Capture the cell that displays the provided text and extract its [x, y] central coordinate. 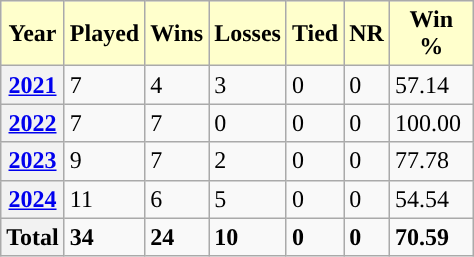
Tied [314, 34]
11 [104, 199]
70.59 [431, 237]
54.54 [431, 199]
Wins [177, 34]
2022 [33, 123]
3 [248, 85]
57.14 [431, 85]
2 [248, 161]
4 [177, 85]
2023 [33, 161]
2021 [33, 85]
77.78 [431, 161]
9 [104, 161]
Played [104, 34]
Total [33, 237]
100.00 [431, 123]
2024 [33, 199]
Year [33, 34]
Win % [431, 34]
NR [367, 34]
24 [177, 237]
Losses [248, 34]
6 [177, 199]
5 [248, 199]
34 [104, 237]
10 [248, 237]
